Provide the [x, y] coordinate of the cell's center where the given text is located.  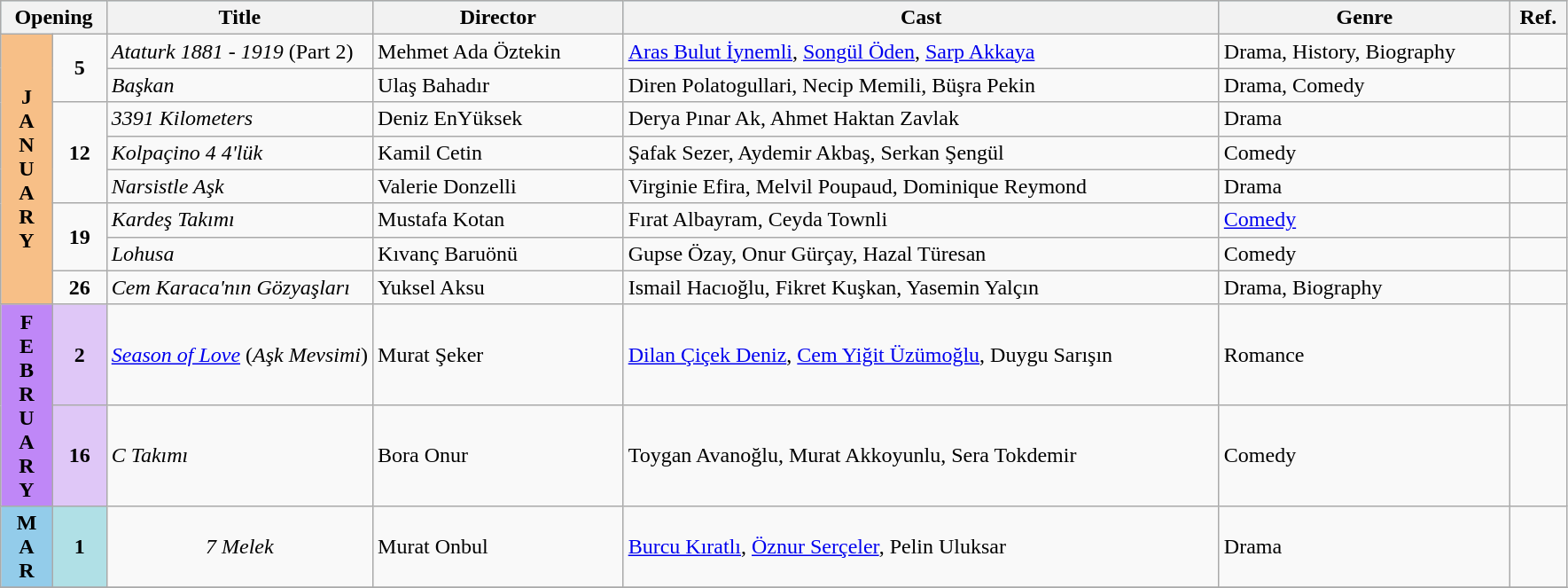
19 [80, 237]
Virginie Efira, Melvil Poupaud, Dominique Reymond [921, 186]
Burcu Kıratlı, Öznur Serçeler, Pelin Uluksar [921, 546]
Ulaş Bahadır [498, 85]
7 Melek [239, 546]
JANUARY [27, 169]
Romance [1364, 355]
Fırat Albayram, Ceyda Townli [921, 220]
Mehmet Ada Öztekin [498, 51]
Gupse Özay, Onur Gürçay, Hazal Türesan [921, 254]
3391 Kilometers [239, 119]
C Takımı [239, 456]
Murat Onbul [498, 546]
Valerie Donzelli [498, 186]
Şafak Sezer, Aydemir Akbaş, Serkan Şengül [921, 153]
Aras Bulut İynemli, Songül Öden, Sarp Akkaya [921, 51]
MAR [27, 546]
Kolpaçino 4 4'lük [239, 153]
Cast [921, 18]
FEBRUARY [27, 404]
Lohusa [239, 254]
Ismail Hacıoğlu, Fikret Kuşkan, Yasemin Yalçın [921, 287]
Narsistle Aşk [239, 186]
Kamil Cetin [498, 153]
Director [498, 18]
Toygan Avanoğlu, Murat Akkoyunlu, Sera Tokdemir [921, 456]
Dilan Çiçek Deniz, Cem Yiğit Üzümoğlu, Duygu Sarışın [921, 355]
Genre [1364, 18]
Murat Şeker [498, 355]
Bora Onur [498, 456]
Diren Polatogullari, Necip Memili, Büşra Pekin [921, 85]
Drama, Biography [1364, 287]
Ataturk 1881 - 1919 (Part 2) [239, 51]
12 [80, 153]
5 [80, 68]
Derya Pınar Ak, Ahmet Haktan Zavlak [921, 119]
Yuksel Aksu [498, 287]
Title [239, 18]
Drama, Comedy [1364, 85]
Season of Love (Aşk Mevsimi) [239, 355]
26 [80, 287]
Kardeş Takımı [239, 220]
1 [80, 546]
Opening [53, 18]
Drama, History, Biography [1364, 51]
Ref. [1538, 18]
Kıvanç Baruönü [498, 254]
Cem Karaca'nın Gözyaşları [239, 287]
2 [80, 355]
Mustafa Kotan [498, 220]
Deniz EnYüksek [498, 119]
Başkan [239, 85]
16 [80, 456]
